Determine the [x, y] coordinate at the center of the cell enclosing the given text.  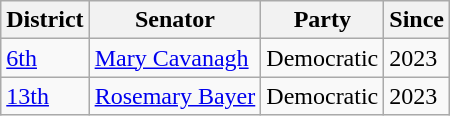
Rosemary Bayer [175, 96]
Since [417, 20]
District [45, 20]
Mary Cavanagh [175, 58]
Senator [175, 20]
6th [45, 58]
Party [322, 20]
13th [45, 96]
